Locate the cell with the specified text and output its [X, Y] center coordinate. 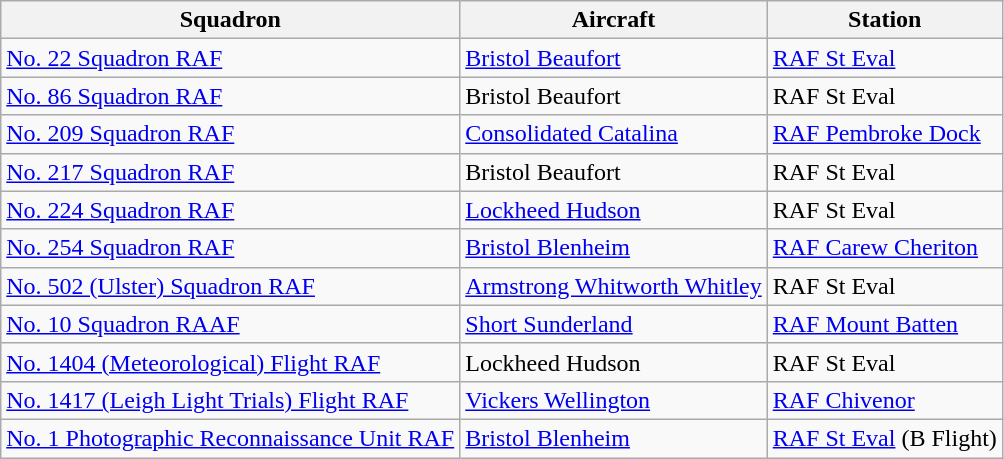
Consolidated Catalina [614, 134]
Squadron [230, 20]
No. 502 (Ulster) Squadron RAF [230, 286]
No. 86 Squadron RAF [230, 96]
RAF Chivenor [884, 400]
Short Sunderland [614, 324]
Armstrong Whitworth Whitley [614, 286]
RAF Carew Cheriton [884, 248]
No. 209 Squadron RAF [230, 134]
No. 10 Squadron RAAF [230, 324]
No. 1 Photographic Reconnaissance Unit RAF [230, 438]
Aircraft [614, 20]
No. 224 Squadron RAF [230, 210]
Station [884, 20]
RAF Mount Batten [884, 324]
RAF St Eval (B Flight) [884, 438]
No. 22 Squadron RAF [230, 58]
RAF Pembroke Dock [884, 134]
No. 1417 (Leigh Light Trials) Flight RAF [230, 400]
Vickers Wellington [614, 400]
No. 1404 (Meteorological) Flight RAF [230, 362]
No. 217 Squadron RAF [230, 172]
No. 254 Squadron RAF [230, 248]
